Provide the (X, Y) coordinate of the cell's center where the given text is located.  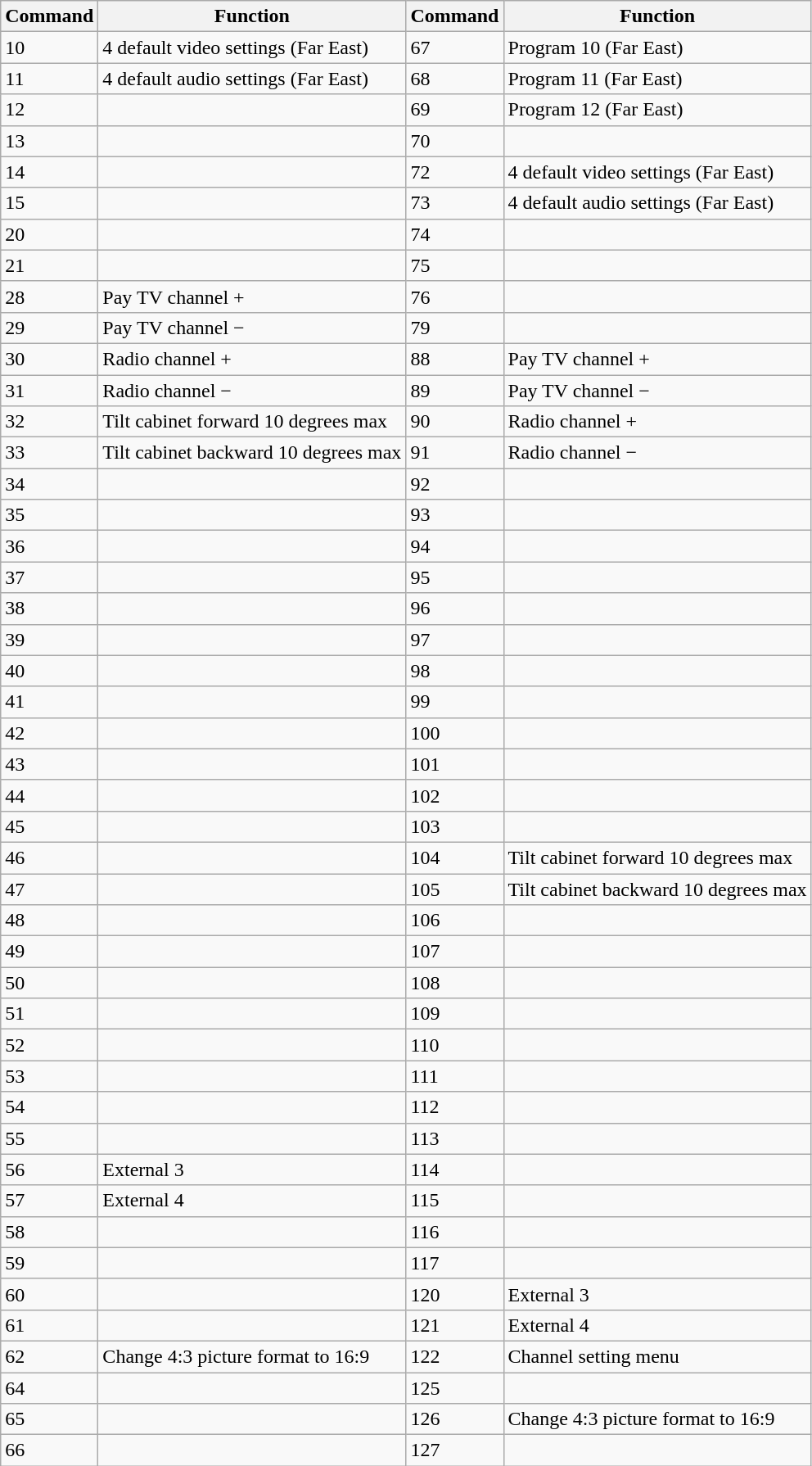
125 (455, 1388)
53 (49, 1076)
69 (455, 110)
Program 10 (Far East) (657, 48)
14 (49, 172)
30 (49, 359)
37 (49, 577)
70 (455, 141)
93 (455, 515)
33 (49, 453)
46 (49, 857)
116 (455, 1232)
103 (455, 826)
48 (49, 921)
54 (49, 1107)
20 (49, 234)
62 (49, 1356)
57 (49, 1201)
41 (49, 702)
35 (49, 515)
42 (49, 733)
28 (49, 296)
11 (49, 79)
115 (455, 1201)
73 (455, 203)
39 (49, 640)
10 (49, 48)
75 (455, 265)
99 (455, 702)
36 (49, 546)
112 (455, 1107)
107 (455, 952)
98 (455, 671)
122 (455, 1356)
45 (49, 826)
67 (455, 48)
121 (455, 1325)
95 (455, 577)
92 (455, 484)
38 (49, 609)
34 (49, 484)
76 (455, 296)
96 (455, 609)
102 (455, 795)
89 (455, 391)
117 (455, 1263)
94 (455, 546)
90 (455, 422)
120 (455, 1294)
68 (455, 79)
110 (455, 1045)
91 (455, 453)
66 (49, 1450)
106 (455, 921)
Channel setting menu (657, 1356)
49 (49, 952)
Program 11 (Far East) (657, 79)
43 (49, 764)
108 (455, 983)
105 (455, 889)
65 (49, 1419)
111 (455, 1076)
56 (49, 1170)
44 (49, 795)
32 (49, 422)
74 (455, 234)
64 (49, 1388)
40 (49, 671)
104 (455, 857)
51 (49, 1014)
127 (455, 1450)
79 (455, 328)
88 (455, 359)
126 (455, 1419)
101 (455, 764)
50 (49, 983)
55 (49, 1138)
31 (49, 391)
12 (49, 110)
21 (49, 265)
52 (49, 1045)
13 (49, 141)
59 (49, 1263)
Program 12 (Far East) (657, 110)
29 (49, 328)
47 (49, 889)
100 (455, 733)
72 (455, 172)
114 (455, 1170)
109 (455, 1014)
58 (49, 1232)
61 (49, 1325)
60 (49, 1294)
113 (455, 1138)
97 (455, 640)
15 (49, 203)
